Search for the cell housing the specified text and yield its (x, y) center coordinate. 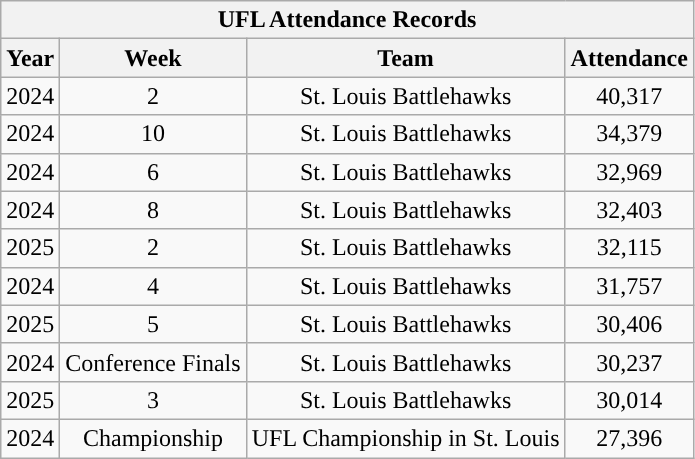
Attendance (629, 58)
30,237 (629, 362)
31,757 (629, 286)
UFL Attendance Records (348, 20)
5 (153, 324)
32,969 (629, 172)
32,115 (629, 248)
Conference Finals (153, 362)
4 (153, 286)
Team (406, 58)
40,317 (629, 96)
Year (30, 58)
34,379 (629, 134)
27,396 (629, 438)
10 (153, 134)
Championship (153, 438)
32,403 (629, 210)
30,014 (629, 400)
UFL Championship in St. Louis (406, 438)
30,406 (629, 324)
8 (153, 210)
6 (153, 172)
3 (153, 400)
Week (153, 58)
